Pinpoint the cell where the given text exists, returning its (x, y) midpoint coordinate. 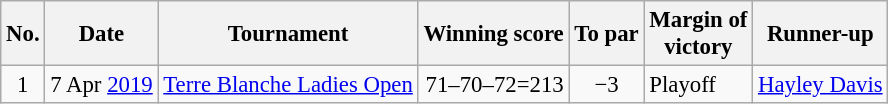
71–70–72=213 (494, 85)
Tournament (288, 34)
Terre Blanche Ladies Open (288, 85)
Margin ofvictory (698, 34)
−3 (606, 85)
Date (102, 34)
To par (606, 34)
1 (23, 85)
No. (23, 34)
Hayley Davis (820, 85)
Runner-up (820, 34)
Playoff (698, 85)
7 Apr 2019 (102, 85)
Winning score (494, 34)
